Return [x, y] of the center of cell containing provided text 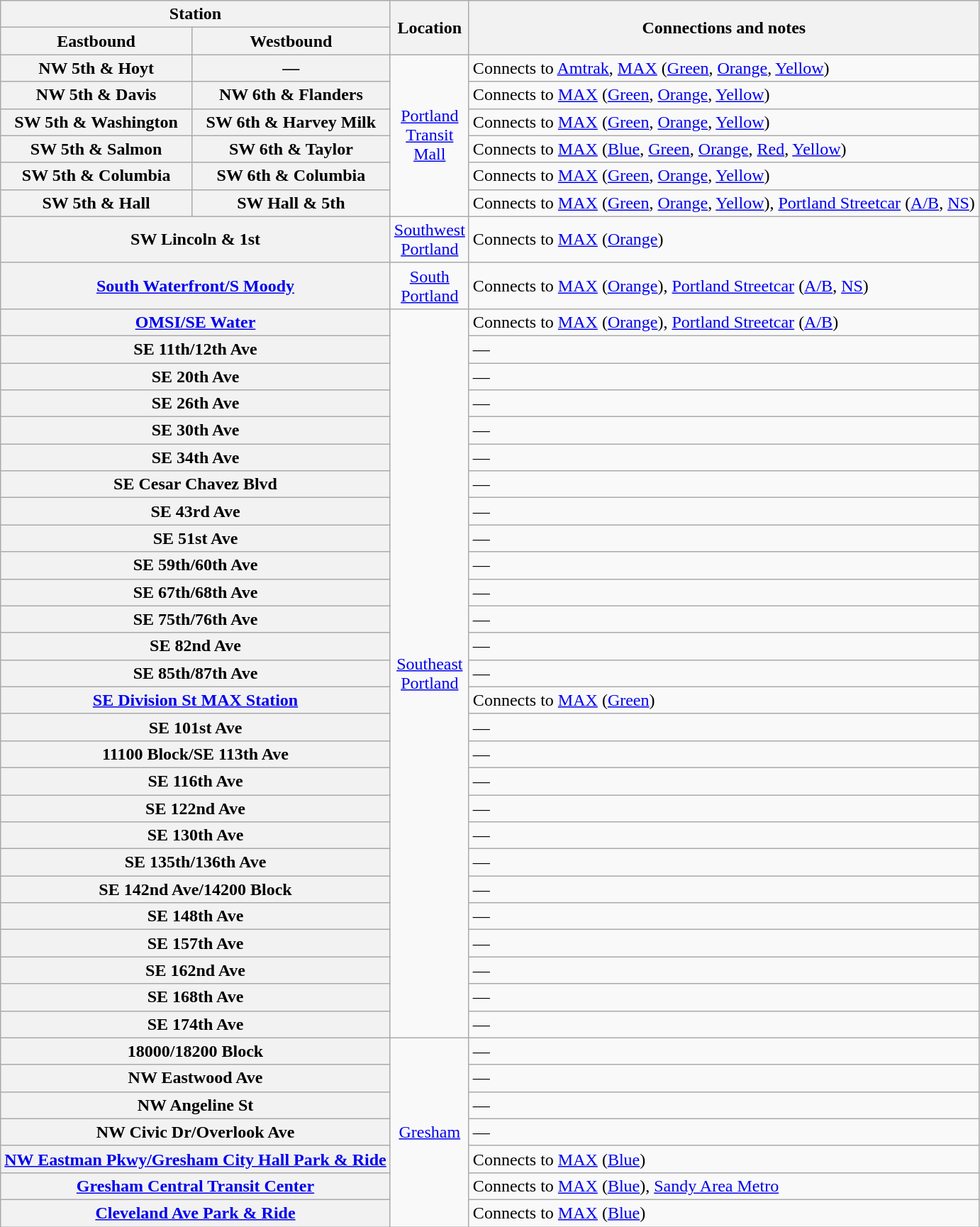
Connects to MAX (Blue, Green, Orange, Red, Yellow) [723, 149]
South Waterfront/S Moody [196, 285]
SE 85th/87th Ave [196, 673]
Gresham Central Transit Center [196, 1186]
Location [430, 28]
SE 59th/60th Ave [196, 565]
SE 30th Ave [196, 431]
NW 6th & Flanders [291, 95]
PortlandTransitMall [430, 135]
SE 122nd Ave [196, 808]
SE 34th Ave [196, 457]
SE Cesar Chavez Blvd [196, 484]
SE Division St MAX Station [196, 700]
SE 162nd Ave [196, 970]
SE 168th Ave [196, 997]
NW Eastman Pkwy/Gresham City Hall Park & Ride [196, 1159]
SW Hall & 5th [291, 203]
Connects to MAX (Blue), Sandy Area Metro [723, 1186]
SouthPortland [430, 285]
SE 101st Ave [196, 727]
SE 142nd Ave/14200 Block [196, 889]
SE 116th Ave [196, 781]
Eastbound [96, 41]
NW 5th & Davis [96, 95]
SW 6th & Columbia [291, 176]
SE 174th Ave [196, 1024]
18000/18200 Block [196, 1051]
11100 Block/SE 113th Ave [196, 754]
SE 26th Ave [196, 404]
SE 130th Ave [196, 835]
SW 5th & Columbia [96, 176]
NW Civic Dr/Overlook Ave [196, 1132]
Gresham [430, 1132]
NW Eastwood Ave [196, 1078]
NW Angeline St [196, 1105]
SE 43rd Ave [196, 511]
SW 6th & Taylor [291, 149]
SE 82nd Ave [196, 646]
SW 5th & Hall [96, 203]
SE 67th/68th Ave [196, 592]
Connects to MAX (Orange) [723, 240]
SW 5th & Washington [96, 122]
NW 5th & Hoyt [96, 68]
SE 11th/12th Ave [196, 349]
SoutheastPortland [430, 673]
Connections and notes [723, 28]
Connects to MAX (Green) [723, 700]
Connects to MAX (Orange), Portland Streetcar (A/B, NS) [723, 285]
SW 6th & Harvey Milk [291, 122]
SE 157th Ave [196, 943]
Westbound [291, 41]
SW Lincoln & 1st [196, 240]
SE 51st Ave [196, 538]
OMSI/SE Water [196, 322]
Connects to Amtrak, MAX (Green, Orange, Yellow) [723, 68]
Cleveland Ave Park & Ride [196, 1213]
SE 20th Ave [196, 377]
SE 75th/76th Ave [196, 619]
Connects to MAX (Orange), Portland Streetcar (A/B) [723, 322]
SE 148th Ave [196, 916]
SouthwestPortland [430, 240]
Connects to MAX (Green, Orange, Yellow), Portland Streetcar (A/B, NS) [723, 203]
SE 135th/136th Ave [196, 862]
Station [196, 14]
SW 5th & Salmon [96, 149]
